Capture the cell that displays the provided text and extract its (X, Y) central coordinate. 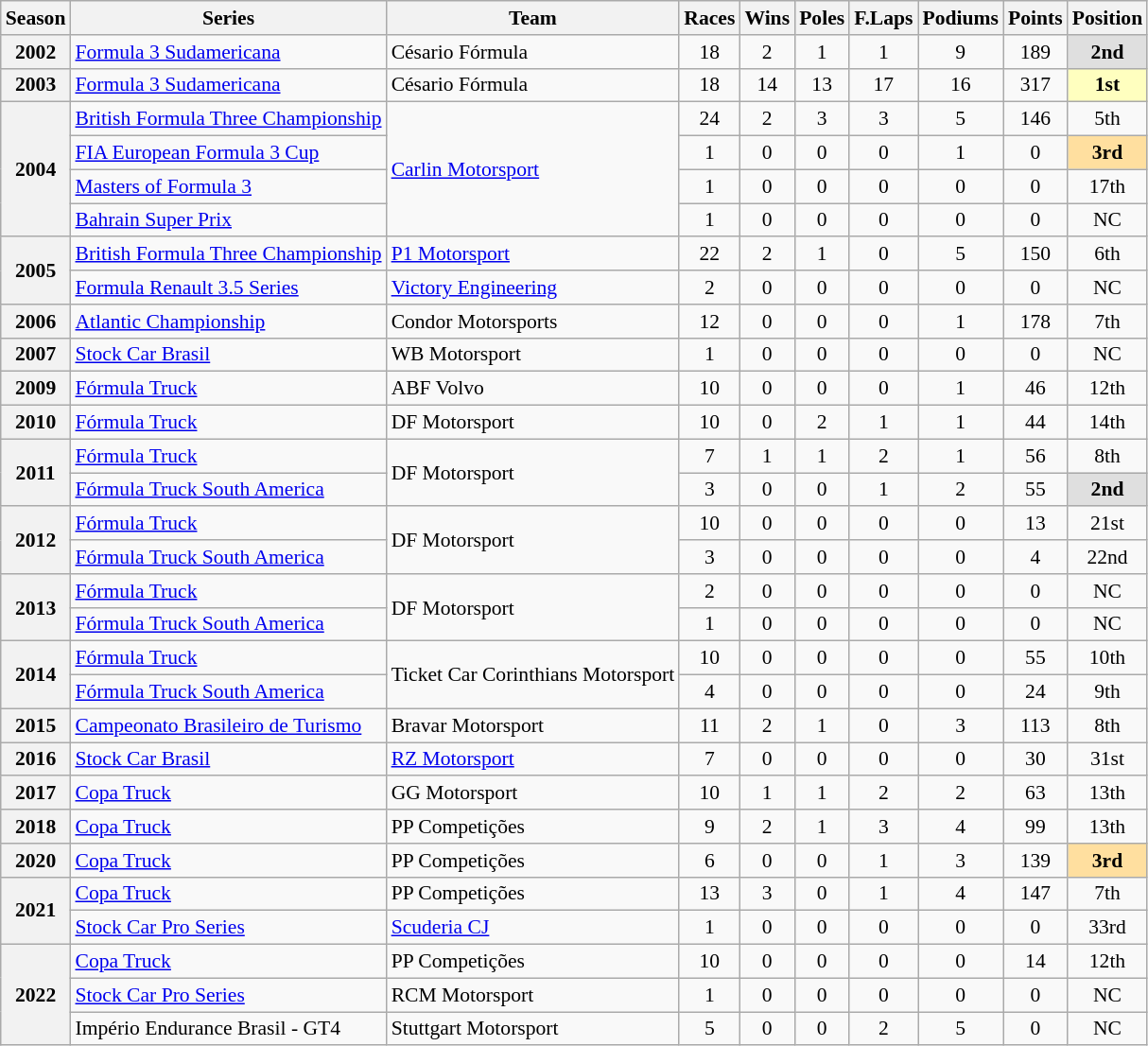
Season (36, 18)
Carlin Motorsport (533, 169)
P1 Motorsport (533, 254)
Bahrain Super Prix (228, 220)
Ticket Car Corinthians Motorsport (533, 675)
Bravar Motorsport (533, 725)
RZ Motorsport (533, 759)
147 (1035, 894)
178 (1035, 322)
146 (1035, 119)
Império Endurance Brasil - GT4 (228, 1029)
Atlantic Championship (228, 322)
Points (1035, 18)
10th (1107, 658)
99 (1035, 827)
RCM Motorsport (533, 995)
22 (709, 254)
63 (1035, 793)
Team (533, 18)
2005 (36, 270)
2012 (36, 541)
5th (1107, 119)
Masters of Formula 3 (228, 186)
2007 (36, 355)
Formula Renault 3.5 Series (228, 288)
2009 (36, 389)
189 (1035, 52)
2011 (36, 473)
WB Motorsport (533, 355)
Scuderia CJ (533, 928)
Series (228, 18)
2020 (36, 861)
Podiums (961, 18)
2013 (36, 607)
317 (1035, 85)
Condor Motorsports (533, 322)
Position (1107, 18)
16 (961, 85)
6 (709, 861)
9th (1107, 692)
Campeonato Brasileiro de Turismo (228, 725)
46 (1035, 389)
2014 (36, 675)
2016 (36, 759)
31st (1107, 759)
2002 (36, 52)
30 (1035, 759)
17th (1107, 186)
2017 (36, 793)
GG Motorsport (533, 793)
2022 (36, 995)
2021 (36, 910)
2004 (36, 169)
139 (1035, 861)
2006 (36, 322)
17 (883, 85)
21st (1107, 524)
F.Laps (883, 18)
113 (1035, 725)
14th (1107, 423)
FIA European Formula 3 Cup (228, 153)
12 (709, 322)
1st (1107, 85)
22nd (1107, 557)
2015 (36, 725)
56 (1035, 456)
Wins (767, 18)
6th (1107, 254)
150 (1035, 254)
ABF Volvo (533, 389)
44 (1035, 423)
11 (709, 725)
2010 (36, 423)
Poles (822, 18)
Stuttgart Motorsport (533, 1029)
2018 (36, 827)
Victory Engineering (533, 288)
Races (709, 18)
2003 (36, 85)
33rd (1107, 928)
